Extract the [x, y] coordinate from the center of the cell holding the provided text.  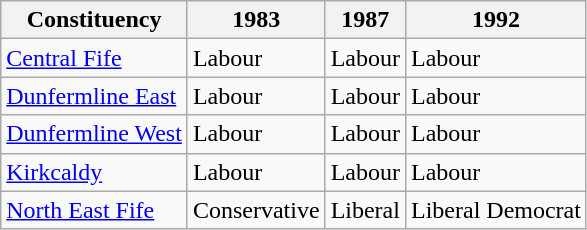
Dunfermline West [94, 134]
Central Fife [94, 58]
1992 [496, 20]
Liberal [365, 210]
North East Fife [94, 210]
Conservative [256, 210]
Kirkcaldy [94, 172]
1983 [256, 20]
1987 [365, 20]
Liberal Democrat [496, 210]
Dunfermline East [94, 96]
Constituency [94, 20]
